Search for the cell housing the specified text and yield its (x, y) center coordinate. 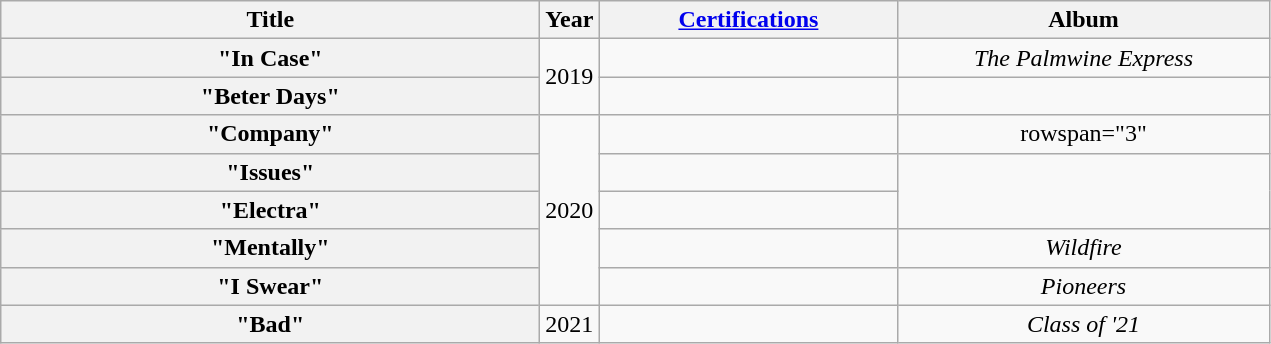
"Bad" (270, 324)
"Electra" (270, 210)
Pioneers (1084, 286)
"I Swear" (270, 286)
Title (270, 20)
"In Case" (270, 58)
Wildfire (1084, 248)
"Mentally" (270, 248)
"Beter Days" (270, 96)
rowspan="3" (1084, 134)
Year (570, 20)
Album (1084, 20)
2019 (570, 77)
"Issues" (270, 172)
The Palmwine Express (1084, 58)
"Company" (270, 134)
2020 (570, 210)
Class of '21 (1084, 324)
Certifications (748, 20)
2021 (570, 324)
